Locate the cell with the specified text and output its (X, Y) center coordinate. 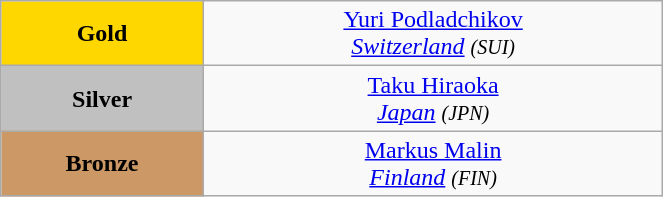
Gold (102, 34)
Bronze (102, 164)
Silver (102, 98)
Markus MalinFinland (FIN) (432, 164)
Yuri PodladchikovSwitzerland (SUI) (432, 34)
Taku HiraokaJapan (JPN) (432, 98)
